Return the [x, y] coordinate for the center point of the cell that contains the specified text.  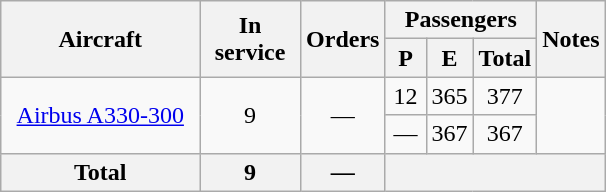
365 [450, 96]
Passengers [461, 20]
Orders [343, 39]
Notes [571, 39]
P [406, 58]
E [450, 58]
12 [406, 96]
In service [250, 39]
Aircraft [100, 39]
Airbus A330-300 [100, 115]
377 [505, 96]
